Locate the cell with the specified text and output its (X, Y) center coordinate. 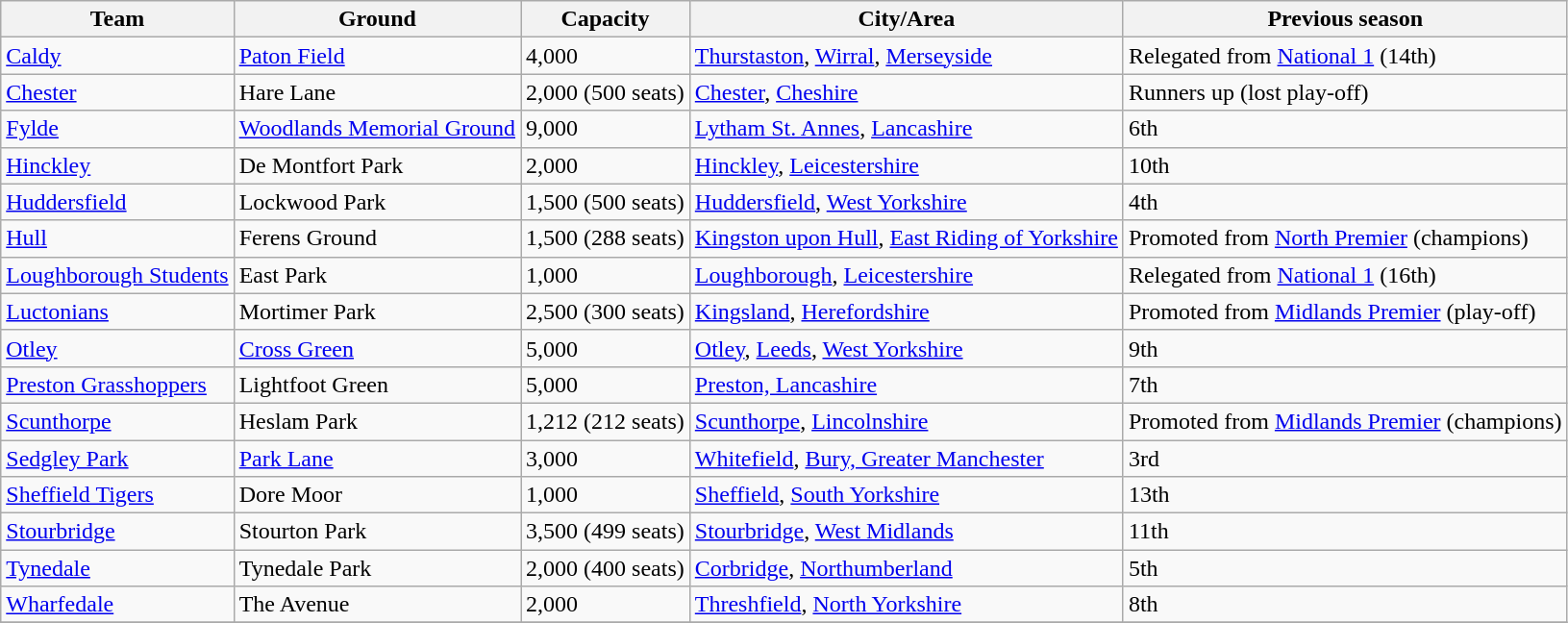
6th (1345, 129)
Otley, Leeds, West Yorkshire (906, 348)
4th (1345, 202)
1,500 (500 seats) (606, 202)
Fylde (117, 129)
Kingsland, Herefordshire (906, 311)
Promoted from Midlands Premier (play-off) (1345, 311)
13th (1345, 495)
Heslam Park (377, 421)
Hinckley (117, 165)
Promoted from North Premier (champions) (1345, 238)
7th (1345, 385)
Luctonians (117, 311)
Cross Green (377, 348)
De Montfort Park (377, 165)
Stourbridge, West Midlands (906, 532)
Stourton Park (377, 532)
Huddersfield (117, 202)
9,000 (606, 129)
Loughborough Students (117, 275)
Sedgley Park (117, 459)
Lytham St. Annes, Lancashire (906, 129)
Thurstaston, Wirral, Merseyside (906, 56)
Relegated from National 1 (14th) (1345, 56)
5th (1345, 568)
3,500 (499 seats) (606, 532)
Woodlands Memorial Ground (377, 129)
3,000 (606, 459)
Mortimer Park (377, 311)
Tynedale Park (377, 568)
11th (1345, 532)
Chester (117, 92)
2,000 (400 seats) (606, 568)
2,000 (500 seats) (606, 92)
Park Lane (377, 459)
10th (1345, 165)
Tynedale (117, 568)
Loughborough, Leicestershire (906, 275)
City/Area (906, 19)
Hare Lane (377, 92)
1,212 (212 seats) (606, 421)
Relegated from National 1 (16th) (1345, 275)
9th (1345, 348)
Corbridge, Northumberland (906, 568)
The Avenue (377, 605)
Ferens Ground (377, 238)
Hinckley, Leicestershire (906, 165)
Lightfoot Green (377, 385)
Dore Moor (377, 495)
Huddersfield, West Yorkshire (906, 202)
2,500 (300 seats) (606, 311)
Whitefield, Bury, Greater Manchester (906, 459)
East Park (377, 275)
Threshfield, North Yorkshire (906, 605)
Wharfedale (117, 605)
Kingston upon Hull, East Riding of Yorkshire (906, 238)
1,500 (288 seats) (606, 238)
Hull (117, 238)
Stourbridge (117, 532)
Preston, Lancashire (906, 385)
Preston Grasshoppers (117, 385)
Runners up (lost play-off) (1345, 92)
8th (1345, 605)
Paton Field (377, 56)
Promoted from Midlands Premier (champions) (1345, 421)
Lockwood Park (377, 202)
Chester, Cheshire (906, 92)
3rd (1345, 459)
Capacity (606, 19)
Sheffield, South Yorkshire (906, 495)
Team (117, 19)
Otley (117, 348)
Scunthorpe, Lincolnshire (906, 421)
Scunthorpe (117, 421)
Ground (377, 19)
Sheffield Tigers (117, 495)
Caldy (117, 56)
Previous season (1345, 19)
4,000 (606, 56)
